Search for the cell housing the specified text and yield its [x, y] center coordinate. 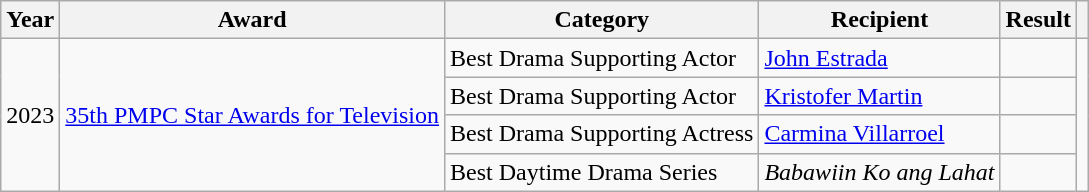
Kristofer Martin [880, 96]
Award [252, 20]
35th PMPC Star Awards for Television [252, 115]
Year [30, 20]
Category [602, 20]
Result [1038, 20]
Recipient [880, 20]
Carmina Villarroel [880, 134]
Babawiin Ko ang Lahat [880, 172]
2023 [30, 115]
Best Drama Supporting Actress [602, 134]
John Estrada [880, 58]
Best Daytime Drama Series [602, 172]
